Determine the (x, y) coordinate at the center of the cell enclosing the given text.  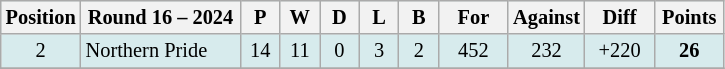
Diff (620, 17)
L (379, 17)
P (260, 17)
Position (41, 17)
+220 (620, 51)
Round 16 – 2024 (161, 17)
W (300, 17)
Against (546, 17)
14 (260, 51)
D (340, 17)
0 (340, 51)
For (474, 17)
3 (379, 51)
B (419, 17)
26 (689, 51)
11 (300, 51)
Northern Pride (161, 51)
Points (689, 17)
452 (474, 51)
232 (546, 51)
